Search for the cell housing the specified text and yield its (X, Y) center coordinate. 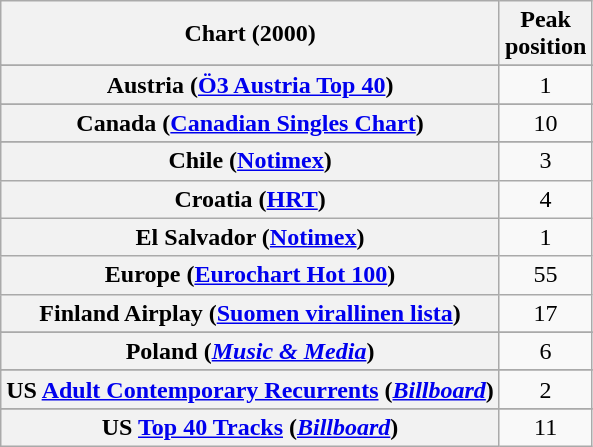
Peakposition (545, 34)
2 (545, 389)
Austria (Ö3 Austria Top 40) (250, 85)
Chart (2000) (250, 34)
17 (545, 313)
3 (545, 161)
4 (545, 199)
El Salvador (Notimex) (250, 237)
Chile (Notimex) (250, 161)
11 (545, 427)
US Adult Contemporary Recurrents (Billboard) (250, 389)
Canada (Canadian Singles Chart) (250, 123)
Europe (Eurochart Hot 100) (250, 275)
55 (545, 275)
10 (545, 123)
Finland Airplay (Suomen virallinen lista) (250, 313)
Croatia (HRT) (250, 199)
Poland (Music & Media) (250, 351)
US Top 40 Tracks (Billboard) (250, 427)
6 (545, 351)
